Return the [x, y] coordinate for the center point of the cell that contains the specified text.  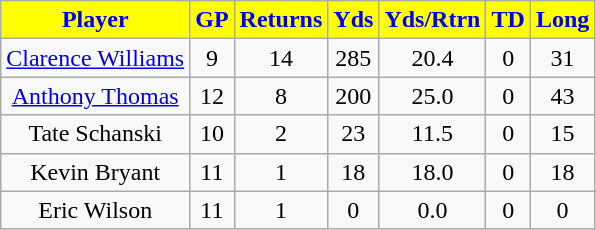
10 [212, 134]
2 [281, 134]
0.0 [432, 210]
25.0 [432, 96]
Clarence Williams [96, 58]
Anthony Thomas [96, 96]
43 [562, 96]
Long [562, 20]
20.4 [432, 58]
Kevin Bryant [96, 172]
Yds/Rtrn [432, 20]
14 [281, 58]
31 [562, 58]
Player [96, 20]
GP [212, 20]
TD [508, 20]
Tate Schanski [96, 134]
12 [212, 96]
Eric Wilson [96, 210]
11.5 [432, 134]
Returns [281, 20]
Yds [354, 20]
9 [212, 58]
18.0 [432, 172]
8 [281, 96]
23 [354, 134]
15 [562, 134]
285 [354, 58]
200 [354, 96]
